Locate the cell with the specified text and output its (x, y) center coordinate. 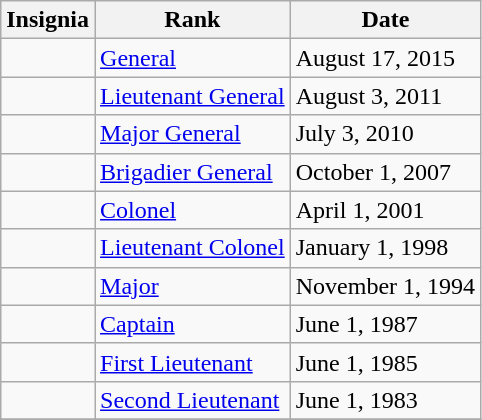
Date (385, 20)
First Lieutenant (193, 362)
August 17, 2015 (385, 58)
January 1, 1998 (385, 248)
Insignia (48, 20)
October 1, 2007 (385, 172)
Lieutenant General (193, 96)
August 3, 2011 (385, 96)
Captain (193, 324)
June 1, 1983 (385, 400)
Colonel (193, 210)
Brigadier General (193, 172)
April 1, 2001 (385, 210)
Rank (193, 20)
June 1, 1987 (385, 324)
Lieutenant Colonel (193, 248)
Major (193, 286)
November 1, 1994 (385, 286)
June 1, 1985 (385, 362)
July 3, 2010 (385, 134)
Major General (193, 134)
General (193, 58)
Second Lieutenant (193, 400)
